Return the [x, y] coordinate for the center point of the cell that contains the specified text.  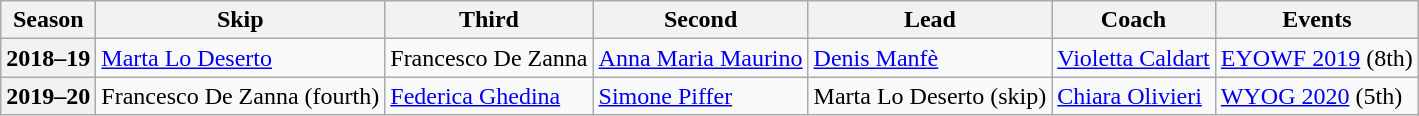
Events [1316, 20]
Marta Lo Deserto [240, 58]
EYOWF 2019 (8th) [1316, 58]
Third [489, 20]
WYOG 2020 (5th) [1316, 96]
Chiara Olivieri [1134, 96]
2018–19 [48, 58]
Simone Piffer [700, 96]
Season [48, 20]
Francesco De Zanna (fourth) [240, 96]
Marta Lo Deserto (skip) [930, 96]
Skip [240, 20]
Lead [930, 20]
Francesco De Zanna [489, 58]
Anna Maria Maurino [700, 58]
Coach [1134, 20]
Violetta Caldart [1134, 58]
2019–20 [48, 96]
Second [700, 20]
Denis Manfè [930, 58]
Federica Ghedina [489, 96]
